Identify which cell holds the provided text, then report its (x, y) central coordinate. 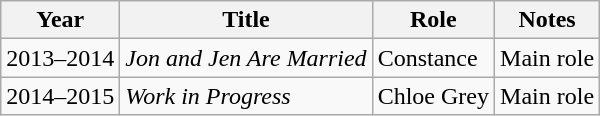
Title (246, 20)
Constance (433, 58)
2014–2015 (60, 96)
Jon and Jen Are Married (246, 58)
Chloe Grey (433, 96)
Year (60, 20)
2013–2014 (60, 58)
Role (433, 20)
Notes (548, 20)
Work in Progress (246, 96)
